Output the (x, y) coordinate of the center of the cell containing the given text.  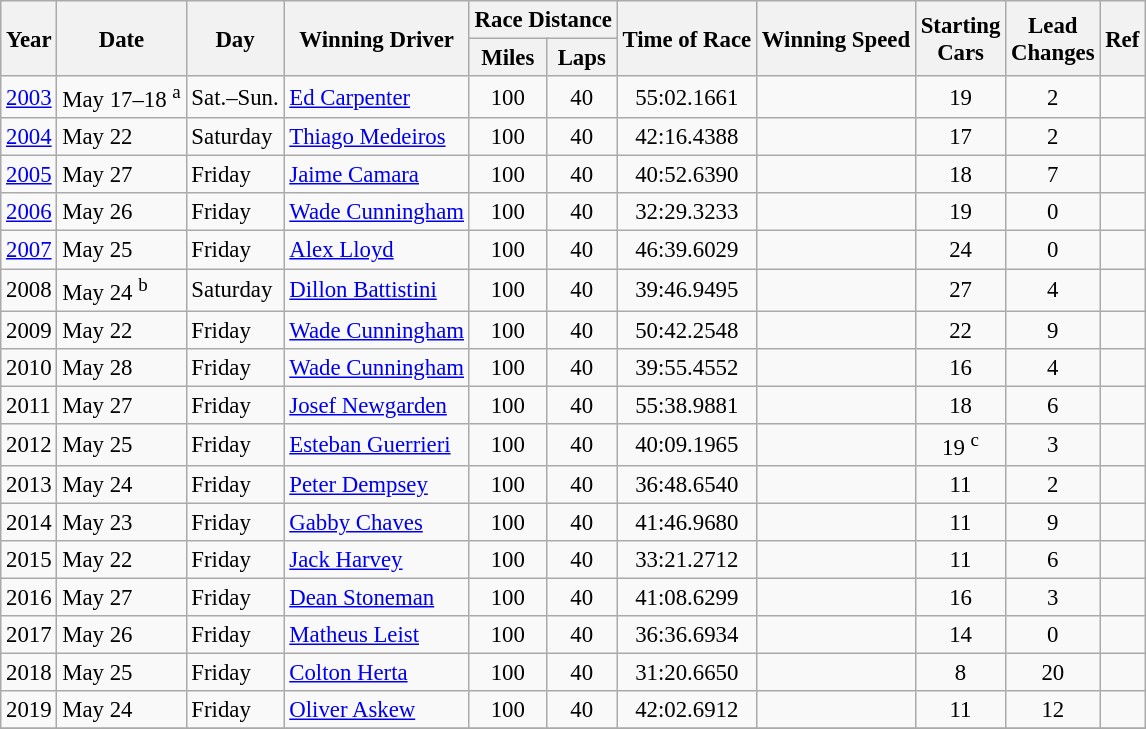
Time of Race (686, 38)
Winning Speed (836, 38)
27 (960, 290)
Winning Driver (376, 38)
55:02.1661 (686, 97)
22 (960, 330)
41:08.6299 (686, 598)
42:02.6912 (686, 710)
20 (1053, 673)
39:46.9495 (686, 290)
39:55.4552 (686, 367)
12 (1053, 710)
2016 (29, 598)
Oliver Askew (376, 710)
36:36.6934 (686, 635)
May 17–18 a (122, 97)
Miles (508, 58)
2013 (29, 485)
2011 (29, 405)
32:29.3233 (686, 213)
Year (29, 38)
19 c (960, 445)
Date (122, 38)
2019 (29, 710)
2006 (29, 213)
May 28 (122, 367)
55:38.9881 (686, 405)
Esteban Guerrieri (376, 445)
StartingCars (960, 38)
Ed Carpenter (376, 97)
Jaime Camara (376, 175)
24 (960, 250)
40:09.1965 (686, 445)
31:20.6650 (686, 673)
Colton Herta (376, 673)
Dillon Battistini (376, 290)
2004 (29, 137)
May 23 (122, 522)
Matheus Leist (376, 635)
7 (1053, 175)
May 24 b (122, 290)
LeadChanges (1053, 38)
Alex Lloyd (376, 250)
Josef Newgarden (376, 405)
14 (960, 635)
Laps (582, 58)
2007 (29, 250)
2008 (29, 290)
17 (960, 137)
2005 (29, 175)
40:52.6390 (686, 175)
2015 (29, 560)
2003 (29, 97)
Gabby Chaves (376, 522)
2012 (29, 445)
Sat.–Sun. (235, 97)
Jack Harvey (376, 560)
2017 (29, 635)
Day (235, 38)
2014 (29, 522)
46:39.6029 (686, 250)
Ref (1122, 38)
8 (960, 673)
2018 (29, 673)
Dean Stoneman (376, 598)
Peter Dempsey (376, 485)
41:46.9680 (686, 522)
36:48.6540 (686, 485)
33:21.2712 (686, 560)
42:16.4388 (686, 137)
Thiago Medeiros (376, 137)
2010 (29, 367)
2009 (29, 330)
Race Distance (543, 20)
50:42.2548 (686, 330)
